Capture the cell that displays the provided text and extract its (x, y) central coordinate. 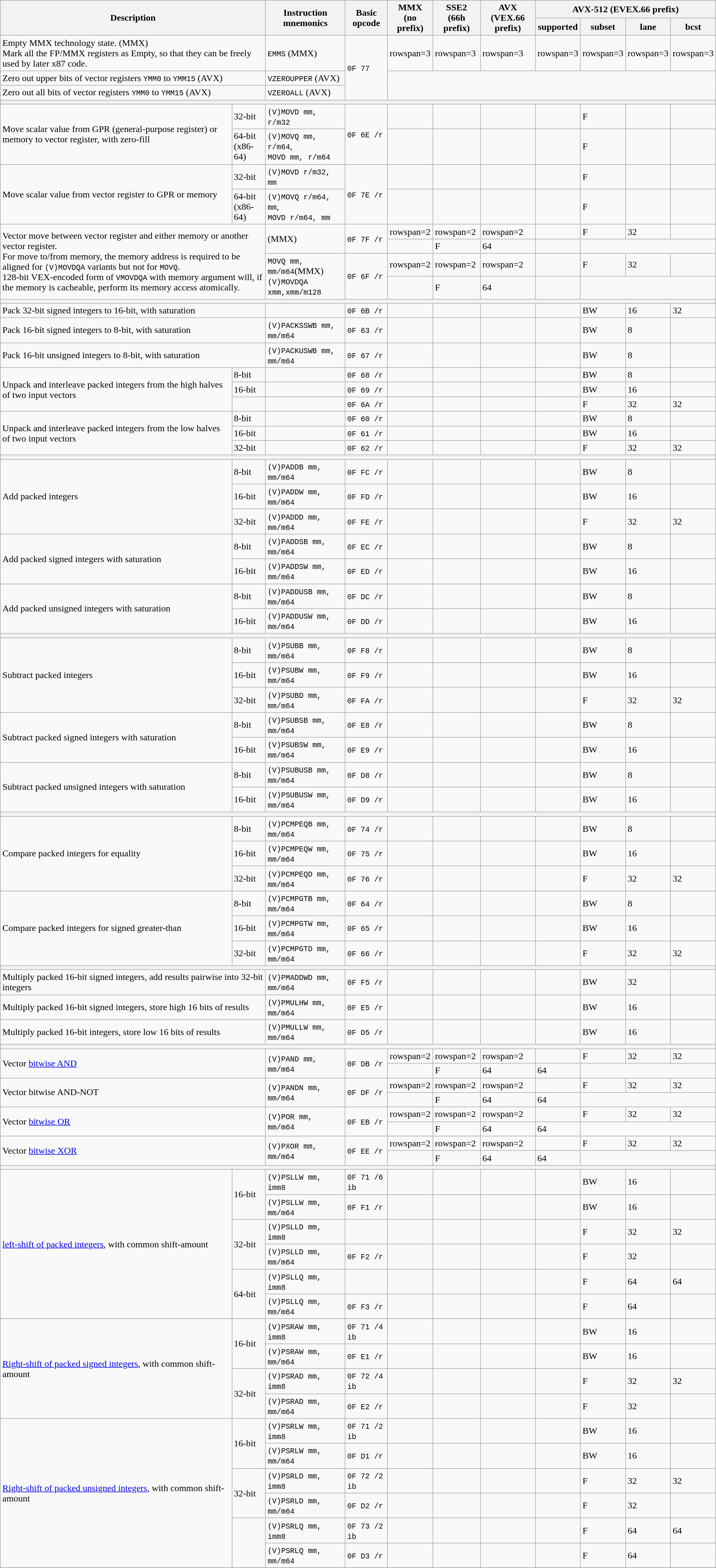
0F 73 /2 ib (366, 1531)
(V)PSRAW mm, imm8 (305, 1332)
0F DB /r (366, 1063)
0F E2 /r (366, 1406)
0F EC /r (366, 546)
0F 60 /r (366, 419)
MOVQ mm, mm/m64(MMX)(V)MOVDQA xmm,xmm/m128 (305, 276)
SSE2(66h prefix) (457, 18)
0F 71 /4 ib (366, 1332)
0F FD /r (366, 497)
VZEROALL (AVX) (305, 93)
0F F1 /r (366, 1207)
0F 74 /r (366, 829)
(V)PADDB mm, mm/m64 (305, 471)
0F DD /r (366, 621)
Unpack and interleave packed integers from the low halves of two input vectors (116, 433)
(V)PSLLW mm, mm/m64 (305, 1207)
(V)PSUBUSB mm, mm/m64 (305, 774)
(V)PSRLQ mm, mm/m64 (305, 1555)
(V)MOVD r/m32, mm (305, 177)
(V)PACKSSWB mm, mm/m64 (305, 331)
(V)PSUBSB mm, mm/m64 (305, 725)
(V)PSUBSW mm, mm/m64 (305, 750)
0F EB /r (366, 1121)
0F E1 /r (366, 1356)
(V)PADDUSB mm, mm/m64 (305, 596)
(V)PMADDWD mm, mm/m64 (305, 983)
Vector bitwise OR (133, 1121)
Add packed integers (116, 497)
0F 62 /r (366, 448)
Unpack and interleave packed integers from the high halves of two input vectors (116, 390)
(V)PSRLD mm, imm8 (305, 1481)
(V)PSRLD mm, mm/m64 (305, 1505)
Move scalar value from GPR (general-purpose register) or memory to vector register, with zero-fill (116, 134)
Multiply packed 16-bit signed integers, store high 16 bits of results (133, 1007)
(V)POR mm, mm/m64 (305, 1121)
(V)PADDUSW mm, mm/m64 (305, 621)
0F DC /r (366, 596)
(V)PSRAD mm, mm/m64 (305, 1406)
0F 76 /r (366, 879)
Compare packed integers for equality (116, 853)
VZEROUPPER (AVX) (305, 78)
0F D1 /r (366, 1456)
Pack 16-bit signed integers to 8-bit, with saturation (133, 331)
Subtract packed unsigned integers with saturation (116, 787)
0F FA /r (366, 700)
0F 72 /4 ib (366, 1381)
AVX(VEX.66 prefix) (508, 18)
subset (603, 27)
0F D5 /r (366, 1032)
0F EE /r (366, 1151)
(MMX) (305, 239)
(V)PCMPEQB mm, mm/m64 (305, 829)
0F 71 /2 ib (366, 1431)
(V)PADDW mm, mm/m64 (305, 497)
Compare packed integers for signed greater-than (116, 928)
(V)PSUBD mm, mm/m64 (305, 700)
Description (133, 18)
0F 65 /r (366, 928)
64-bit (249, 1294)
(V)PCMPGTD mm, mm/m64 (305, 953)
(V)PCMPGTB mm, mm/m64 (305, 903)
0F F8 /r (366, 650)
0F 6B /r (366, 311)
0F F2 /r (366, 1257)
0F 6F /r (366, 276)
Zero out all bits of vector registers YMM0 to YMM15 (AVX) (133, 93)
0F 6A /r (366, 404)
(V)PAND mm, mm/m64 (305, 1063)
(V)PSUBUSW mm, mm/m64 (305, 800)
0F 7F /r (366, 239)
EMMS (MMX) (305, 53)
Vector bitwise AND-NOT (133, 1092)
(V)PACKUSWB mm, mm/m64 (305, 355)
(V)PSLLQ mm, imm8 (305, 1282)
Basic opcode (366, 18)
0F 64 /r (366, 903)
0F D2 /r (366, 1505)
0F 72 /2 ib (366, 1481)
Instruction mnemonics (305, 18)
0F 61 /r (366, 433)
0F 66 /r (366, 953)
(V)PSUBW mm, mm/m64 (305, 675)
(V)PADDSW mm, mm/m64 (305, 571)
(V)PSLLD mm, mm/m64 (305, 1257)
(V)PSRAD mm, imm8 (305, 1381)
0F 69 /r (366, 390)
(V)PSRLQ mm, imm8 (305, 1531)
0F F5 /r (366, 983)
0F E5 /r (366, 1007)
0F D3 /r (366, 1555)
Subtract packed integers (116, 675)
0F 71 /6 ib (366, 1182)
bcst (693, 27)
0F E8 /r (366, 725)
0F FC /r (366, 471)
0F 67 /r (366, 355)
(V)PXOR mm, mm/m64 (305, 1151)
(V)MOVQ r/m64, mm,MOVD r/m64, mm (305, 207)
(V)MOVQ mm, r/m64,MOVD mm, r/m64 (305, 147)
Right-shift of packed unsigned integers, with common shift-amount (116, 1493)
0F E9 /r (366, 750)
0F FE /r (366, 521)
Pack 16-bit unsigned integers to 8-bit, with saturation (133, 355)
0F 77 (366, 68)
0F F9 /r (366, 675)
(V)PMULHW mm, mm/m64 (305, 1007)
(V)PADDSB mm, mm/m64 (305, 546)
Multiply packed 16-bit integers, store low 16 bits of results (133, 1032)
0F DF /r (366, 1092)
MMX(no prefix) (410, 18)
Vector bitwise AND (133, 1063)
(V)MOVD mm, r/m32 (305, 116)
Vector bitwise XOR (133, 1151)
Right-shift of packed signed integers, with common shift-amount (116, 1369)
0F 68 /r (366, 375)
0F 63 /r (366, 331)
Pack 32-bit signed integers to 16-bit, with saturation (133, 311)
Multiply packed 16-bit signed integers, add results pairwise into 32-bit integers (133, 983)
(V)PCMPEQD mm, mm/m64 (305, 879)
0F 75 /r (366, 853)
Subtract packed signed integers with saturation (116, 737)
(V)PCMPGTW mm, mm/m64 (305, 928)
0F D9 /r (366, 800)
lane (648, 27)
(V)PSUBB mm, mm/m64 (305, 650)
Add packed signed integers with saturation (116, 559)
Add packed unsigned integers with saturation (116, 609)
(V)PSLLQ mm, mm/m64 (305, 1306)
0F ED /r (366, 571)
(V)PSRLW mm, imm8 (305, 1431)
0F D8 /r (366, 774)
(V)PSLLD mm, imm8 (305, 1232)
supported (558, 27)
left-shift of packed integers, with common shift-amount (116, 1244)
Empty MMX technology state. (MMX)Mark all the FP/MMX registers as Empty, so that they can be freely used by later x87 code. (133, 53)
(V)PMULLW mm, mm/m64 (305, 1032)
AVX-512 (EVEX.66 prefix) (626, 9)
(V)PADDD mm, mm/m64 (305, 521)
(V)PSLLW mm, imm8 (305, 1182)
0F F3 /r (366, 1306)
Move scalar value from vector register to GPR or memory (116, 194)
(V)PSRAW mm, mm/m64 (305, 1356)
(V)PCMPEQW mm, mm/m64 (305, 853)
0F 6E /r (366, 134)
Zero out upper bits of vector registers YMM0 to YMM15 (AVX) (133, 78)
0F 7E /r (366, 194)
(V)PANDN mm, mm/m64 (305, 1092)
(V)PSRLW mm, mm/m64 (305, 1456)
